From the cell containing the given text, extract its center point as (X, Y) coordinate. 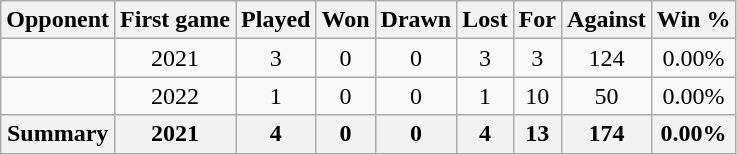
First game (176, 20)
Played (276, 20)
Against (607, 20)
50 (607, 96)
Lost (485, 20)
For (537, 20)
174 (607, 134)
124 (607, 58)
Drawn (416, 20)
Opponent (58, 20)
Summary (58, 134)
10 (537, 96)
Won (346, 20)
Win % (694, 20)
2022 (176, 96)
13 (537, 134)
